Scan for the cell matching the given text and deliver its (X, Y) coordinate at center. 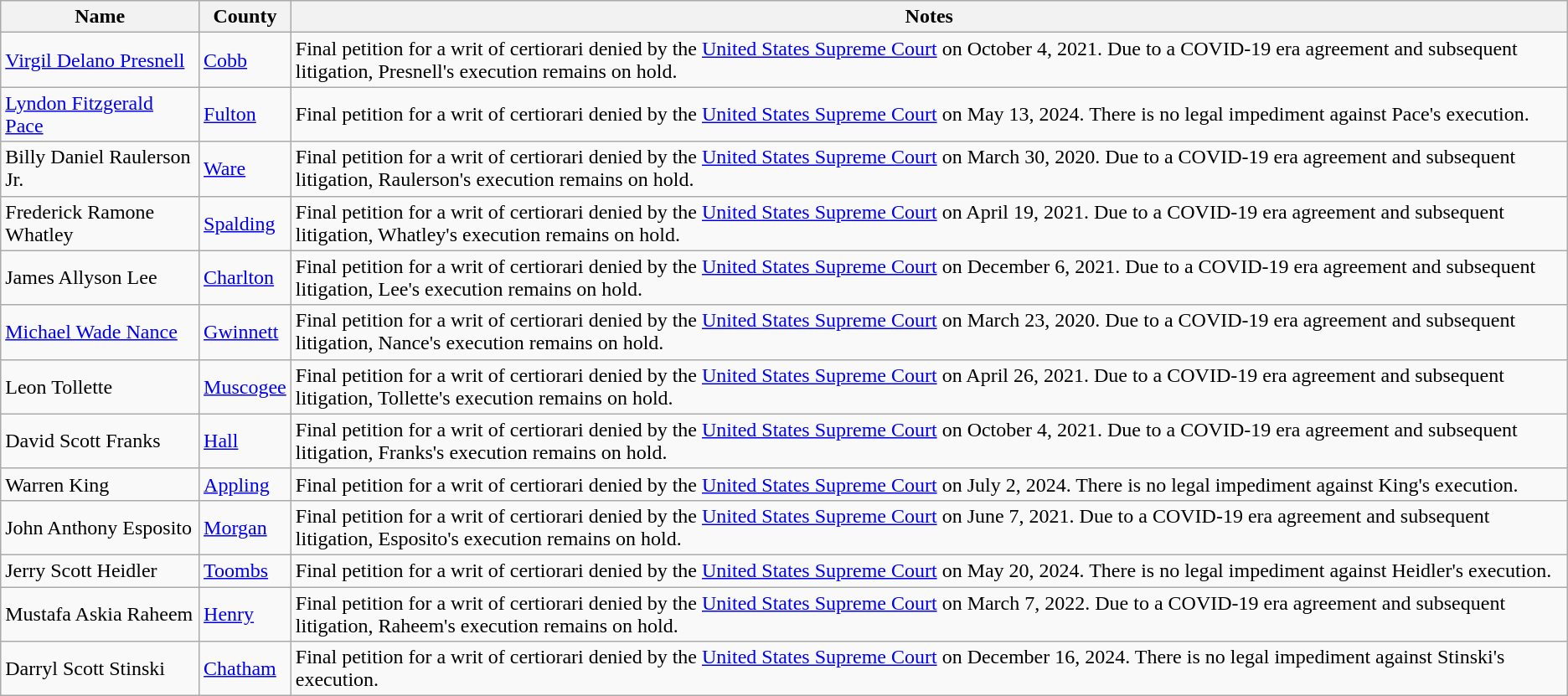
Darryl Scott Stinski (101, 668)
Spalding (245, 223)
Cobb (245, 60)
Ware (245, 169)
Jerry Scott Heidler (101, 570)
John Anthony Esposito (101, 528)
Gwinnett (245, 332)
Toombs (245, 570)
Chatham (245, 668)
James Allyson Lee (101, 278)
County (245, 17)
Muscogee (245, 387)
Frederick Ramone Whatley (101, 223)
Warren King (101, 484)
Notes (929, 17)
Virgil Delano Presnell (101, 60)
Hall (245, 441)
Michael Wade Nance (101, 332)
David Scott Franks (101, 441)
Fulton (245, 114)
Mustafa Askia Raheem (101, 613)
Lyndon Fitzgerald Pace (101, 114)
Henry (245, 613)
Billy Daniel Raulerson Jr. (101, 169)
Leon Tollette (101, 387)
Appling (245, 484)
Name (101, 17)
Morgan (245, 528)
Charlton (245, 278)
